Extract the (x, y) coordinate from the center of the cell holding the provided text.  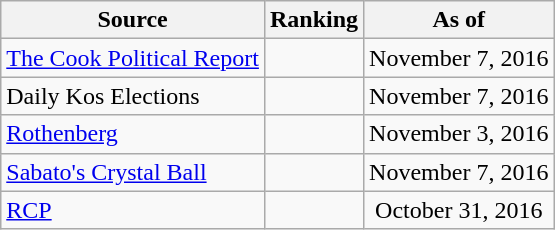
November 3, 2016 (459, 134)
Daily Kos Elections (133, 96)
Source (133, 20)
Rothenberg (133, 134)
October 31, 2016 (459, 210)
RCP (133, 210)
As of (459, 20)
Ranking (314, 20)
The Cook Political Report (133, 58)
Sabato's Crystal Ball (133, 172)
